Provide the (X, Y) coordinate of the cell's center where the given text is located.  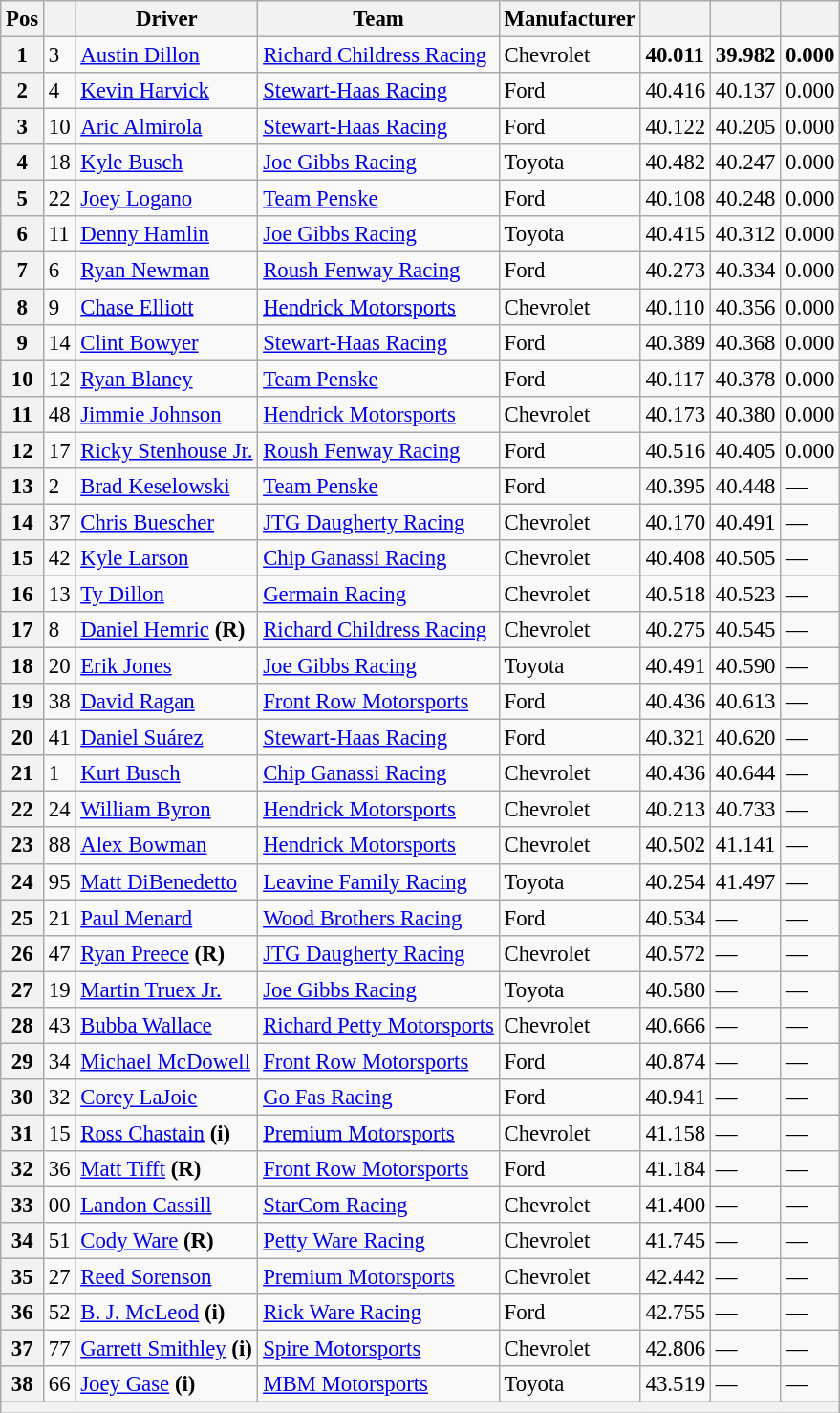
40.378 (745, 379)
40.482 (675, 163)
40.213 (675, 810)
Erik Jones (166, 666)
40.523 (745, 594)
43 (59, 1026)
Garrett Smithley (i) (166, 1349)
Daniel Suárez (166, 738)
40.516 (675, 450)
Joey Logano (166, 199)
28 (23, 1026)
Leavine Family Racing (378, 881)
Rick Ware Racing (378, 1313)
Ryan Blaney (166, 379)
Clint Bowyer (166, 342)
Landon Cassill (166, 1206)
StarCom Racing (378, 1206)
42.806 (675, 1349)
23 (23, 846)
Germain Racing (378, 594)
Martin Truex Jr. (166, 989)
40.534 (675, 918)
40.408 (675, 558)
40.321 (675, 738)
Kevin Harvick (166, 91)
40.137 (745, 91)
88 (59, 846)
Matt DiBenedetto (166, 881)
Michael McDowell (166, 1061)
Petty Ware Racing (378, 1241)
40.247 (745, 163)
40.275 (675, 630)
40.874 (675, 1061)
Team (378, 19)
40.110 (675, 307)
40.613 (745, 702)
41.745 (675, 1241)
40.122 (675, 127)
Ty Dillon (166, 594)
40.170 (675, 522)
41 (59, 738)
30 (23, 1098)
40.416 (675, 91)
35 (23, 1277)
5 (23, 199)
Cody Ware (R) (166, 1241)
Denny Hamlin (166, 234)
MBM Motorsports (378, 1385)
40.108 (675, 199)
31 (23, 1133)
Brad Keselowski (166, 487)
95 (59, 881)
B. J. McLeod (i) (166, 1313)
Kurt Busch (166, 773)
16 (23, 594)
40.389 (675, 342)
41.141 (745, 846)
Go Fas Racing (378, 1098)
7 (23, 271)
40.545 (745, 630)
Matt Tifft (R) (166, 1169)
40.518 (675, 594)
40.590 (745, 666)
Ryan Preece (R) (166, 953)
40.448 (745, 487)
Jimmie Johnson (166, 414)
40.415 (675, 234)
40.368 (745, 342)
00 (59, 1206)
77 (59, 1349)
42.755 (675, 1313)
26 (23, 953)
Austin Dillon (166, 55)
40.620 (745, 738)
40.173 (675, 414)
40.205 (745, 127)
Corey LaJoie (166, 1098)
David Ragan (166, 702)
Driver (166, 19)
41.184 (675, 1169)
Kyle Larson (166, 558)
29 (23, 1061)
47 (59, 953)
40.644 (745, 773)
Reed Sorenson (166, 1277)
Manufacturer (570, 19)
40.941 (675, 1098)
40.733 (745, 810)
40.502 (675, 846)
39.982 (745, 55)
40.572 (675, 953)
41.158 (675, 1133)
40.117 (675, 379)
Richard Petty Motorsports (378, 1026)
Ross Chastain (i) (166, 1133)
51 (59, 1241)
Kyle Busch (166, 163)
40.356 (745, 307)
Chris Buescher (166, 522)
Aric Almirola (166, 127)
Paul Menard (166, 918)
40.011 (675, 55)
40.505 (745, 558)
41.497 (745, 881)
40.666 (675, 1026)
Chase Elliott (166, 307)
40.254 (675, 881)
William Byron (166, 810)
40.380 (745, 414)
42.442 (675, 1277)
Ricky Stenhouse Jr. (166, 450)
Alex Bowman (166, 846)
33 (23, 1206)
Joey Gase (i) (166, 1385)
40.405 (745, 450)
40.395 (675, 487)
Wood Brothers Racing (378, 918)
40.580 (675, 989)
Pos (23, 19)
Daniel Hemric (R) (166, 630)
48 (59, 414)
25 (23, 918)
43.519 (675, 1385)
66 (59, 1385)
52 (59, 1313)
Ryan Newman (166, 271)
41.400 (675, 1206)
40.334 (745, 271)
Spire Motorsports (378, 1349)
40.273 (675, 271)
40.312 (745, 234)
Bubba Wallace (166, 1026)
40.248 (745, 199)
42 (59, 558)
